For the text-containing cell, return its midpoint in [X, Y] coordinate format. 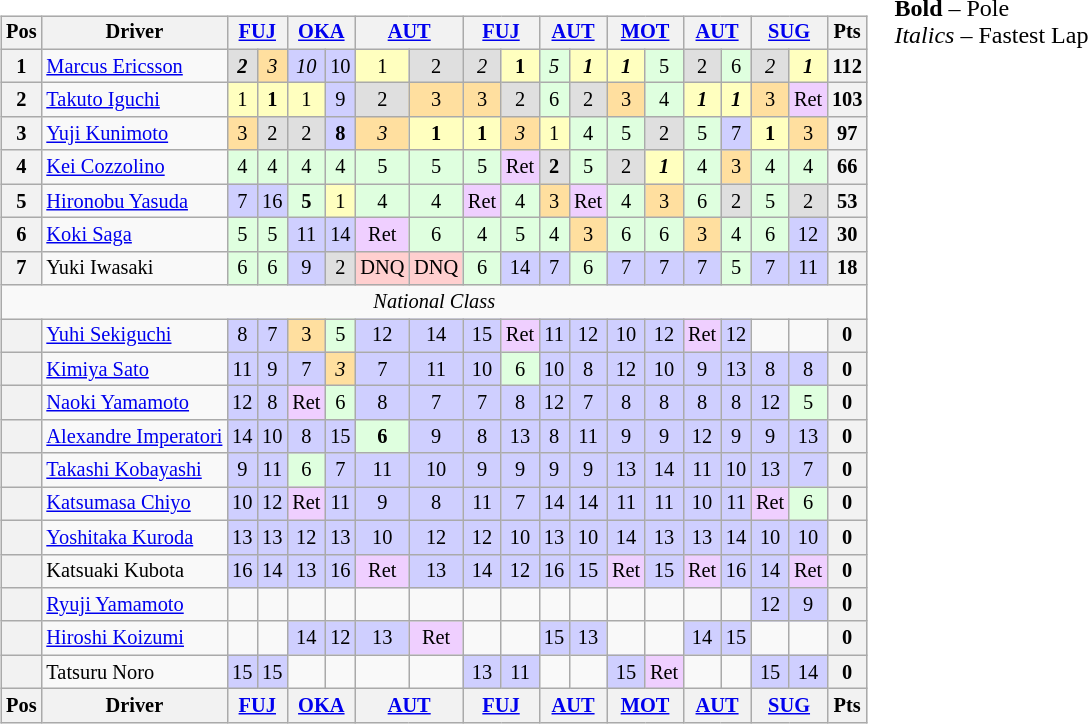
Alexandre Imperatori [134, 437]
National Class [434, 302]
97 [847, 134]
Naoki Yamamoto [134, 403]
Hiroshi Koizumi [134, 638]
Koki Saga [134, 235]
Tatsuru Noro [134, 672]
53 [847, 201]
Katsuaki Kubota [134, 571]
66 [847, 167]
Hironobu Yasuda [134, 201]
Yoshitaka Kuroda [134, 537]
103 [847, 100]
Takashi Kobayashi [134, 470]
Yuji Kunimoto [134, 134]
Kimiya Sato [134, 369]
Ryuji Yamamoto [134, 605]
Marcus Ericsson [134, 66]
Yuki Iwasaki [134, 268]
Kei Cozzolino [134, 167]
112 [847, 66]
18 [847, 268]
Katsumasa Chiyo [134, 504]
Takuto Iguchi [134, 100]
30 [847, 235]
Yuhi Sekiguchi [134, 336]
